Find where the given text appears and provide that cell's center as [X, Y] coordinate. 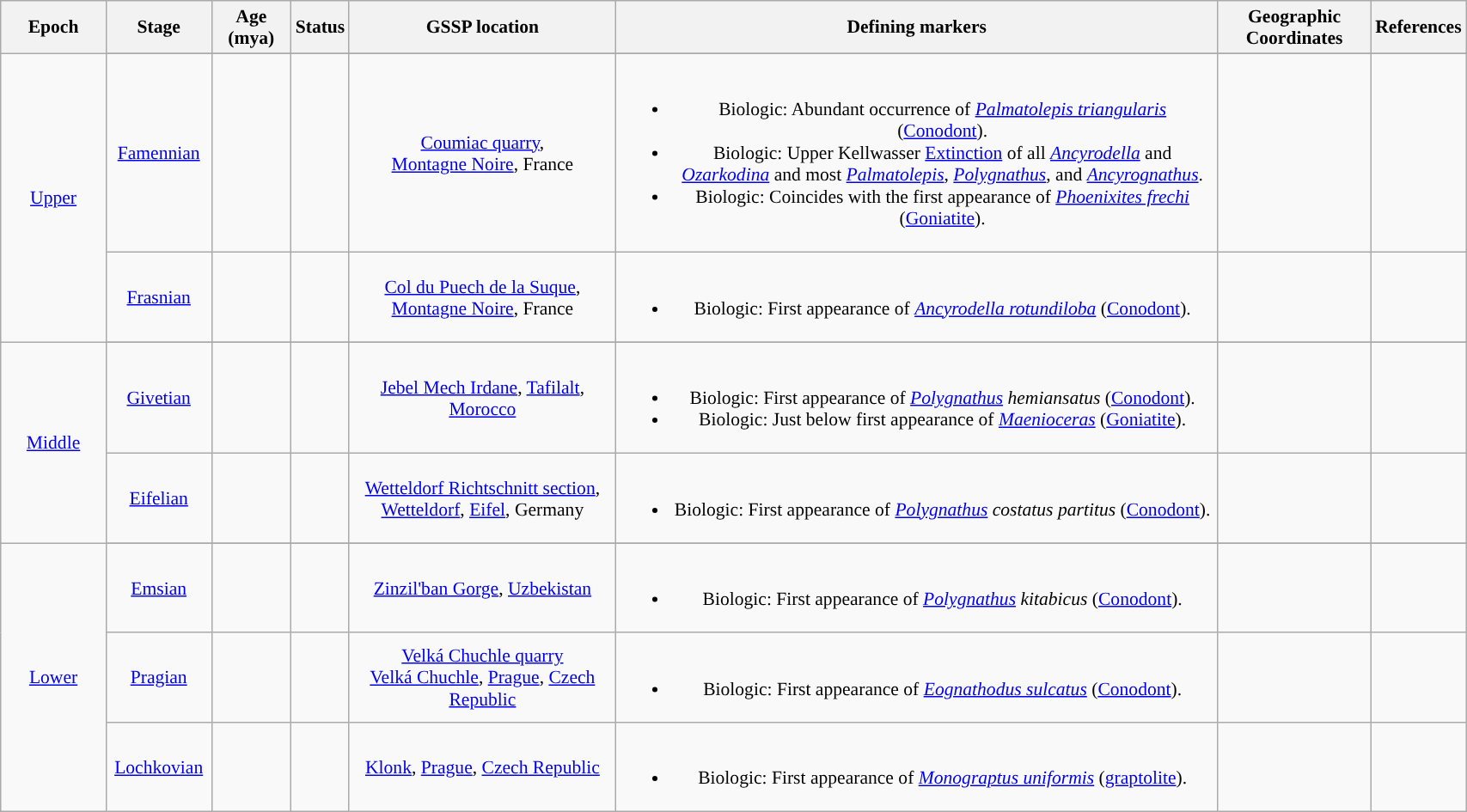
References [1418, 27]
Geographic Coordinates [1294, 27]
Pragian [158, 678]
Givetian [158, 398]
Velká Chuchle quarryVelká Chuchle, Prague, Czech Republic [482, 678]
GSSP location [482, 27]
Biologic: First appearance of Ancyrodella rotundiloba (Conodont). [916, 297]
Emsian [158, 588]
Defining markers [916, 27]
Frasnian [158, 297]
Eifelian [158, 498]
Zinzil'ban Gorge, Uzbekistan [482, 588]
Coumiac quarry,Montagne Noire, France [482, 153]
Biologic: First appearance of Monograptus uniformis (graptolite). [916, 767]
Famennian [158, 153]
Middle [53, 443]
Biologic: First appearance of Eognathodus sulcatus (Conodont). [916, 678]
Biologic: First appearance of Polygnathus costatus partitus (Conodont). [916, 498]
Jebel Mech Irdane, Tafilalt, Morocco [482, 398]
Biologic: First appearance of Polygnathus kitabicus (Conodont). [916, 588]
Klonk, Prague, Czech Republic [482, 767]
Stage [158, 27]
Status [321, 27]
Lochkovian [158, 767]
Biologic: First appearance of Polygnathus hemiansatus (Conodont).Biologic: Just below first appearance of Maenioceras (Goniatite). [916, 398]
Lower [53, 677]
Age (mya) [251, 27]
Col du Puech de la Suque, Montagne Noire, France [482, 297]
Wetteldorf Richtschnitt section,Wetteldorf, Eifel, Germany [482, 498]
Epoch [53, 27]
Upper [53, 198]
